Return [x, y] of the center of cell containing provided text 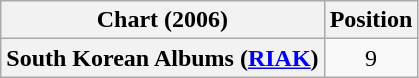
South Korean Albums (RIAK) [162, 58]
Chart (2006) [162, 20]
9 [371, 58]
Position [371, 20]
